Return (x, y) of the center of cell containing provided text 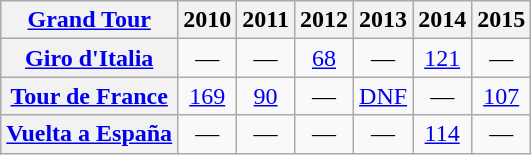
90 (266, 96)
2015 (502, 20)
Grand Tour (90, 20)
114 (442, 134)
2014 (442, 20)
DNF (384, 96)
2011 (266, 20)
2012 (324, 20)
107 (502, 96)
2010 (208, 20)
2013 (384, 20)
169 (208, 96)
68 (324, 58)
Vuelta a España (90, 134)
121 (442, 58)
Giro d'Italia (90, 58)
Tour de France (90, 96)
